Locate the cell with the specified text and output its [X, Y] center coordinate. 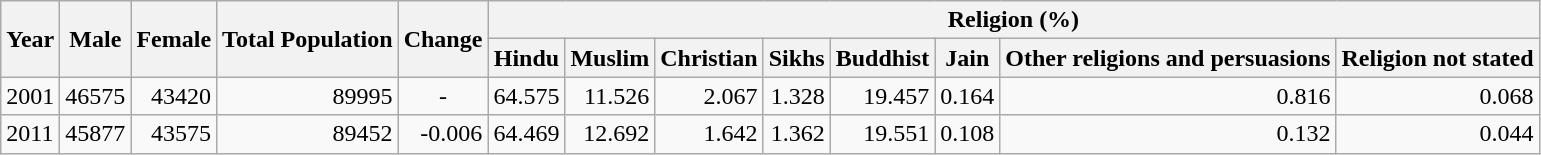
2001 [30, 96]
0.164 [968, 96]
64.575 [526, 96]
19.551 [882, 134]
Hindu [526, 58]
Muslim [610, 58]
Year [30, 39]
46575 [96, 96]
0.816 [1168, 96]
43575 [174, 134]
Sikhs [796, 58]
89452 [308, 134]
Total Population [308, 39]
1.362 [796, 134]
Female [174, 39]
19.457 [882, 96]
Jain [968, 58]
Change [443, 39]
64.469 [526, 134]
89995 [308, 96]
1.328 [796, 96]
- [443, 96]
43420 [174, 96]
0.044 [1438, 134]
11.526 [610, 96]
-0.006 [443, 134]
Religion (%) [1014, 20]
Christian [709, 58]
45877 [96, 134]
0.108 [968, 134]
Religion not stated [1438, 58]
2011 [30, 134]
0.132 [1168, 134]
0.068 [1438, 96]
12.692 [610, 134]
Buddhist [882, 58]
1.642 [709, 134]
Other religions and persuasions [1168, 58]
Male [96, 39]
2.067 [709, 96]
